Scan for the cell matching the given text and deliver its [x, y] coordinate at center. 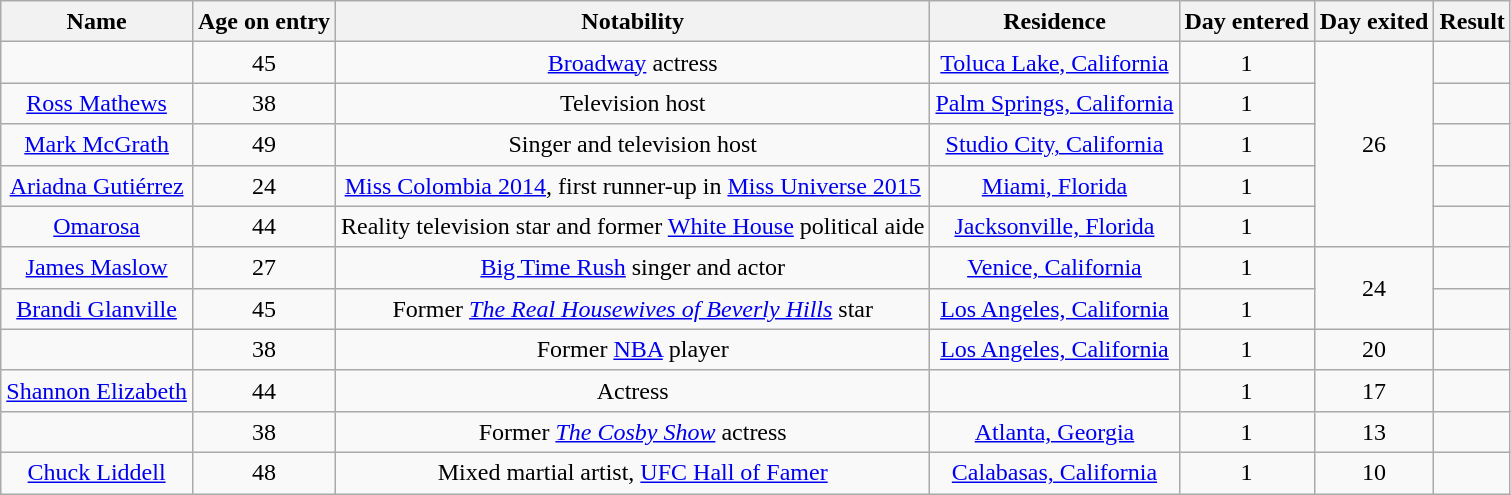
Former The Cosby Show actress [632, 432]
Age on entry [264, 22]
Shannon Elizabeth [97, 390]
Calabasas, California [1054, 472]
James Maslow [97, 268]
Broadway actress [632, 62]
49 [264, 144]
27 [264, 268]
20 [1374, 350]
Television host [632, 104]
48 [264, 472]
17 [1374, 390]
13 [1374, 432]
26 [1374, 144]
Jacksonville, Florida [1054, 226]
Toluca Lake, California [1054, 62]
Mark McGrath [97, 144]
Name [97, 22]
Reality television star and former White House political aide [632, 226]
Venice, California [1054, 268]
Atlanta, Georgia [1054, 432]
Day entered [1246, 22]
Palm Springs, California [1054, 104]
Studio City, California [1054, 144]
Ross Mathews [97, 104]
Mixed martial artist, UFC Hall of Famer [632, 472]
Big Time Rush singer and actor [632, 268]
Ariadna Gutiérrez [97, 186]
Omarosa [97, 226]
Singer and television host [632, 144]
Chuck Liddell [97, 472]
Result [1472, 22]
Miss Colombia 2014, first runner-up in Miss Universe 2015 [632, 186]
Former The Real Housewives of Beverly Hills star [632, 308]
Actress [632, 390]
Former NBA player [632, 350]
Day exited [1374, 22]
10 [1374, 472]
Notability [632, 22]
Miami, Florida [1054, 186]
Brandi Glanville [97, 308]
Residence [1054, 22]
